Find where the given text appears and provide that cell's center as [X, Y] coordinate. 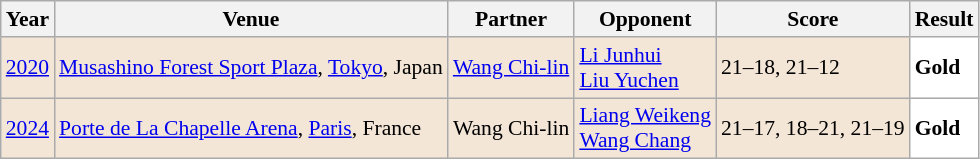
Score [813, 19]
2020 [28, 68]
Venue [251, 19]
Porte de La Chapelle Arena, Paris, France [251, 128]
Li Junhui Liu Yuchen [645, 68]
21–18, 21–12 [813, 68]
Year [28, 19]
Opponent [645, 19]
2024 [28, 128]
21–17, 18–21, 21–19 [813, 128]
Musashino Forest Sport Plaza, Tokyo, Japan [251, 68]
Liang Weikeng Wang Chang [645, 128]
Result [944, 19]
Partner [512, 19]
